Capture the cell that displays the provided text and extract its [X, Y] central coordinate. 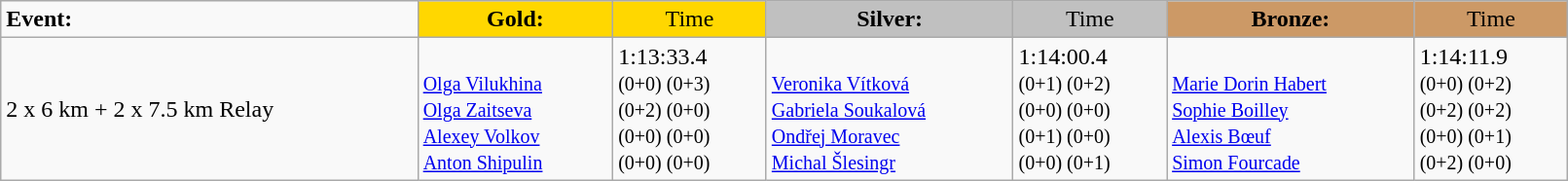
1:14:11.9(0+0) (0+2)(0+2) (0+2)(0+0) (0+1)(0+2) (0+0) [1491, 109]
Gold: [516, 19]
Silver: [890, 19]
Marie Dorin HabertSophie BoilleyAlexis BœufSimon Fourcade [1291, 109]
Bronze: [1291, 19]
1:14:00.4(0+1) (0+2)(0+0) (0+0)(0+1) (0+0)(0+0) (0+1) [1090, 109]
1:13:33.4(0+0) (0+3)(0+2) (0+0)(0+0) (0+0)(0+0) (0+0) [690, 109]
2 x 6 km + 2 x 7.5 km Relay [209, 109]
Event: [209, 19]
Olga VilukhinaOlga ZaitsevaAlexey VolkovAnton Shipulin [516, 109]
Veronika VítkováGabriela SoukalováOndřej MoravecMichal Šlesingr [890, 109]
